Detect which cell encompasses the target text, then output its (X, Y) center coordinate. 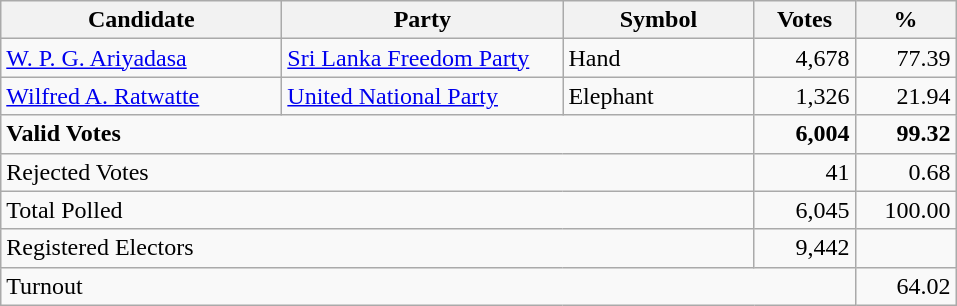
6,045 (804, 210)
Symbol (658, 20)
100.00 (906, 210)
6,004 (804, 134)
Turnout (428, 286)
Wilfred A. Ratwatte (142, 96)
Registered Electors (378, 248)
21.94 (906, 96)
0.68 (906, 172)
Hand (658, 58)
77.39 (906, 58)
% (906, 20)
99.32 (906, 134)
Rejected Votes (378, 172)
Candidate (142, 20)
Total Polled (378, 210)
W. P. G. Ariyadasa (142, 58)
4,678 (804, 58)
United National Party (422, 96)
9,442 (804, 248)
41 (804, 172)
Votes (804, 20)
1,326 (804, 96)
Valid Votes (378, 134)
Party (422, 20)
64.02 (906, 286)
Elephant (658, 96)
Sri Lanka Freedom Party (422, 58)
